Identify which cell holds the provided text, then report its [x, y] central coordinate. 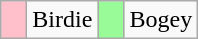
Birdie [62, 20]
Bogey [161, 20]
